Provide the (x, y) coordinate of the cell's center where the given text is located.  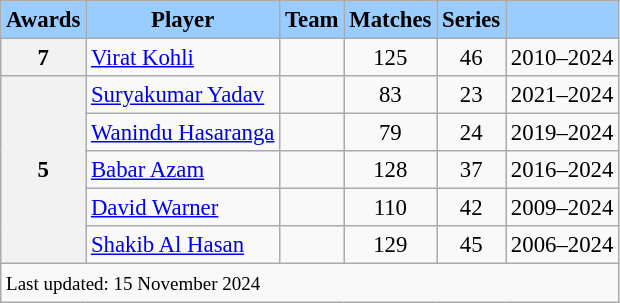
Matches (390, 20)
2016–2024 (562, 170)
Shakib Al Hasan (183, 245)
5 (44, 170)
2010–2024 (562, 58)
Last updated: 15 November 2024 (310, 283)
Virat Kohli (183, 58)
Series (472, 20)
Wanindu Hasaranga (183, 133)
45 (472, 245)
42 (472, 208)
83 (390, 95)
79 (390, 133)
128 (390, 170)
Awards (44, 20)
125 (390, 58)
Babar Azam (183, 170)
129 (390, 245)
24 (472, 133)
Player (183, 20)
2021–2024 (562, 95)
110 (390, 208)
23 (472, 95)
Team (312, 20)
2009–2024 (562, 208)
Suryakumar Yadav (183, 95)
46 (472, 58)
2006–2024 (562, 245)
2019–2024 (562, 133)
7 (44, 58)
37 (472, 170)
David Warner (183, 208)
